Identify which cell holds the provided text, then report its [x, y] central coordinate. 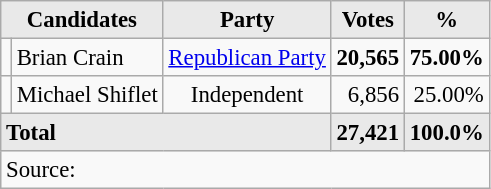
Candidates [82, 20]
100.0% [446, 133]
Total [166, 133]
Republican Party [247, 58]
6,856 [368, 95]
Independent [247, 95]
Party [247, 20]
27,421 [368, 133]
% [446, 20]
25.00% [446, 95]
Votes [368, 20]
Michael Shiflet [87, 95]
75.00% [446, 58]
Brian Crain [87, 58]
Source: [245, 170]
20,565 [368, 58]
